Determine the [X, Y] coordinate at the center of the cell enclosing the given text.  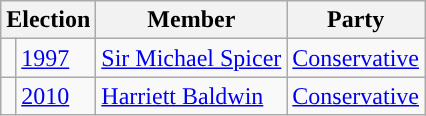
Harriett Baldwin [192, 96]
Election [48, 20]
Party [356, 20]
Sir Michael Spicer [192, 58]
Member [192, 20]
2010 [56, 96]
1997 [56, 58]
